Capture the cell that displays the provided text and extract its (X, Y) central coordinate. 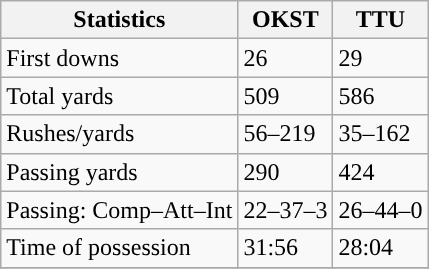
26–44–0 (380, 210)
Rushes/yards (120, 134)
31:56 (286, 248)
509 (286, 96)
290 (286, 172)
Statistics (120, 20)
35–162 (380, 134)
First downs (120, 58)
29 (380, 58)
424 (380, 172)
TTU (380, 20)
26 (286, 58)
OKST (286, 20)
22–37–3 (286, 210)
28:04 (380, 248)
Passing: Comp–Att–Int (120, 210)
Total yards (120, 96)
Time of possession (120, 248)
56–219 (286, 134)
586 (380, 96)
Passing yards (120, 172)
